Find where the given text appears and provide that cell's center as [x, y] coordinate. 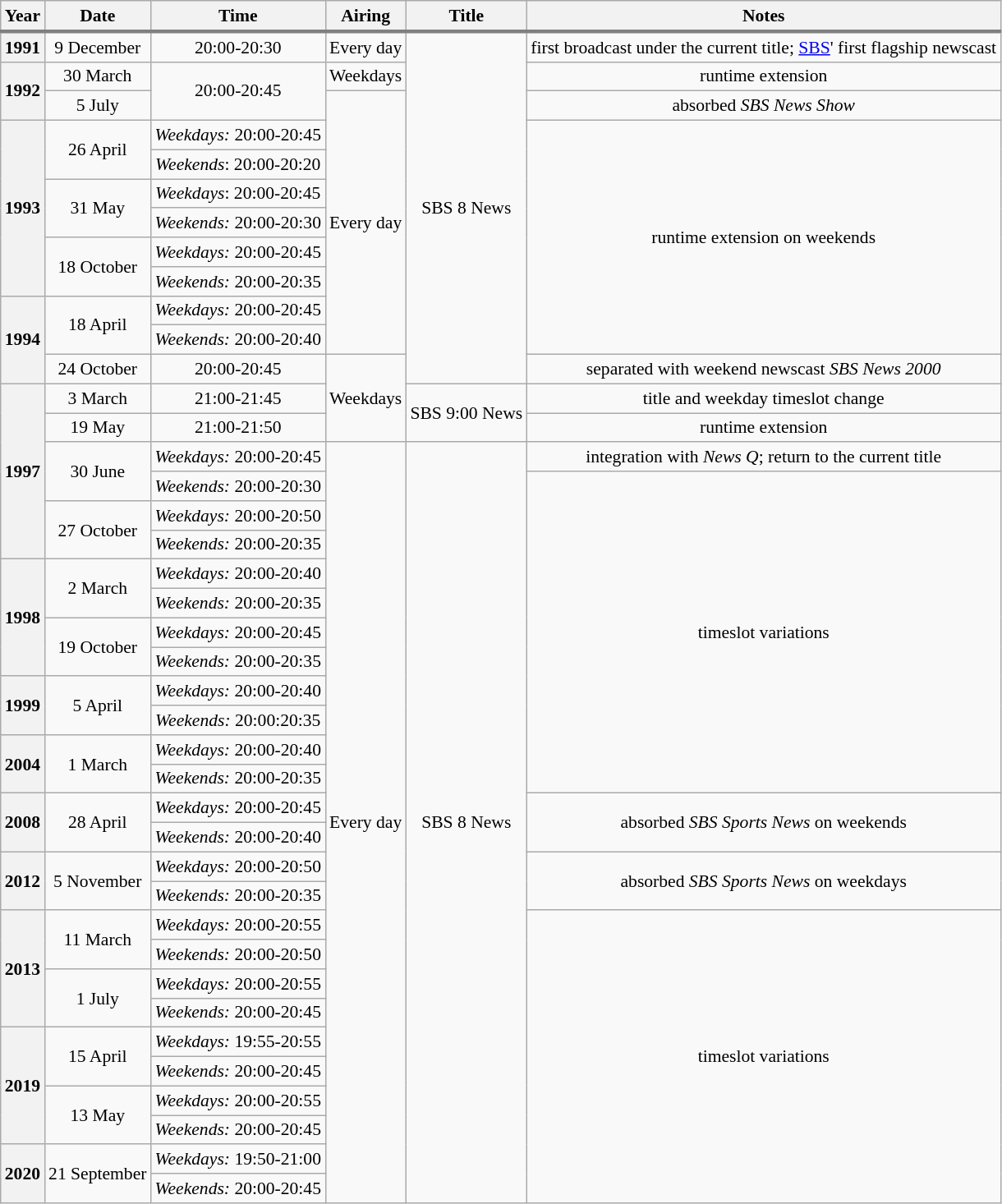
1 March [97, 764]
first broadcast under the current title; SBS' first flagship newscast [764, 46]
15 April [97, 1056]
3 March [97, 398]
runtime extension on weekends [764, 238]
2013 [23, 969]
30 June [97, 471]
Weekends: 20:00-20:50 [238, 954]
1999 [23, 706]
Time [238, 16]
Weekends: 20:00-20:20 [238, 164]
27 October [97, 531]
Weekdays: 19:55-20:55 [238, 1042]
18 April [97, 325]
1998 [23, 618]
5 November [97, 880]
Date [97, 16]
21 September [97, 1174]
30 March [97, 76]
21:00-21:45 [238, 398]
Year [23, 16]
integration with News Q; return to the current title [764, 457]
absorbed SBS Sports News on weekdays [764, 880]
1997 [23, 471]
absorbed SBS News Show [764, 106]
2008 [23, 823]
1991 [23, 46]
21:00-21:50 [238, 428]
11 March [97, 940]
Weekends: 20:00:20:35 [238, 720]
31 May [97, 209]
28 April [97, 823]
2004 [23, 764]
Notes [764, 16]
separated with weekend newscast SBS News 2000 [764, 370]
Title [467, 16]
26 April [97, 149]
1992 [23, 90]
2019 [23, 1086]
1994 [23, 340]
Weekdays: 19:50-21:00 [238, 1160]
title and weekday timeslot change [764, 398]
24 October [97, 370]
2020 [23, 1174]
1993 [23, 209]
Airing [365, 16]
2 March [97, 588]
5 April [97, 706]
absorbed SBS Sports News on weekends [764, 823]
1 July [97, 999]
20:00-20:30 [238, 46]
19 May [97, 428]
SBS 9:00 News [467, 412]
13 May [97, 1115]
18 October [97, 266]
9 December [97, 46]
5 July [97, 106]
19 October [97, 647]
2012 [23, 880]
